Return the [x, y] coordinate for the center point of the cell that contains the specified text.  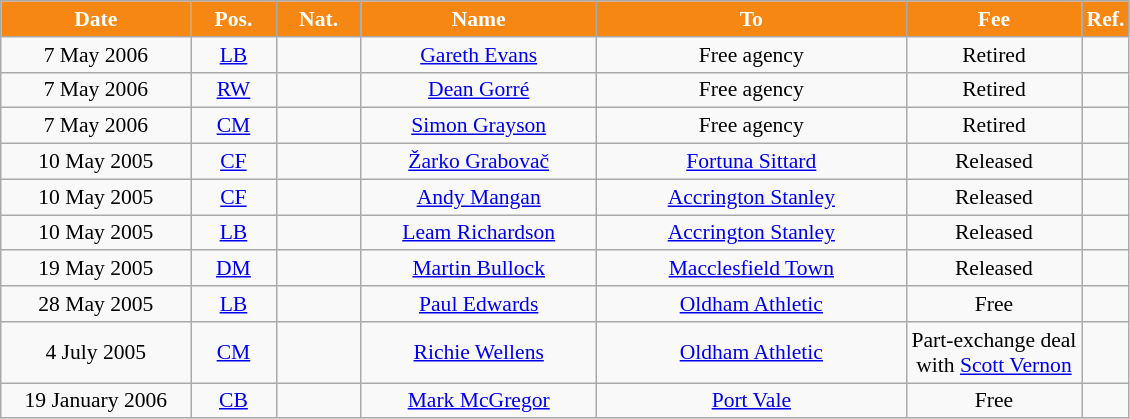
DM [234, 269]
Fortuna Sittard [751, 162]
28 May 2005 [96, 304]
Fee [994, 19]
To [751, 19]
Richie Wellens [478, 352]
19 January 2006 [96, 401]
Leam Richardson [478, 233]
19 May 2005 [96, 269]
Pos. [234, 19]
Gareth Evans [478, 55]
4 July 2005 [96, 352]
Date [96, 19]
Nat. [318, 19]
Simon Grayson [478, 126]
Mark McGregor [478, 401]
Dean Gorré [478, 90]
Ref. [1106, 19]
Žarko Grabovač [478, 162]
CB [234, 401]
Macclesfield Town [751, 269]
Part-exchange deal with Scott Vernon [994, 352]
Name [478, 19]
RW [234, 90]
Martin Bullock [478, 269]
Andy Mangan [478, 197]
Paul Edwards [478, 304]
Port Vale [751, 401]
